Return [X, Y] of the center of cell containing provided text 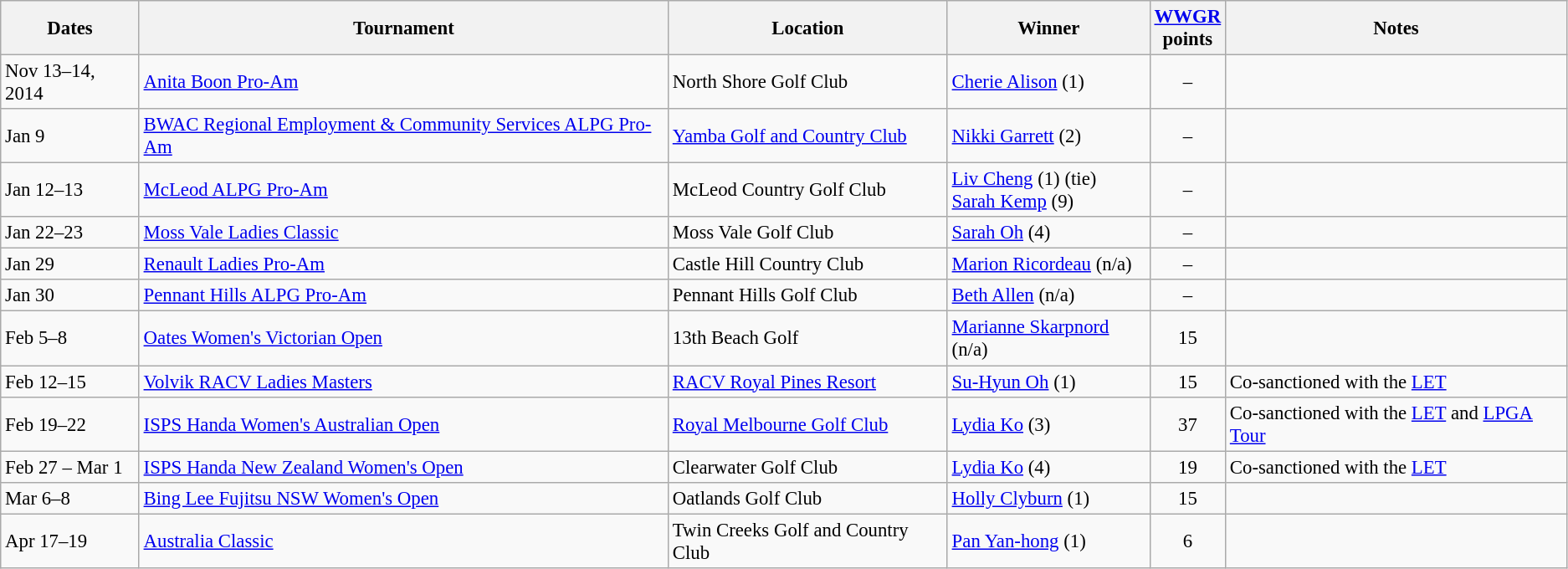
Twin Creeks Golf and Country Club [807, 541]
Jan 9 [70, 136]
Moss Vale Ladies Classic [403, 233]
McLeod ALPG Pro-Am [403, 191]
Yamba Golf and Country Club [807, 136]
Winner [1048, 28]
ISPS Handa New Zealand Women's Open [403, 467]
Volvik RACV Ladies Masters [403, 382]
Beth Allen (n/a) [1048, 295]
RACV Royal Pines Resort [807, 382]
37 [1187, 423]
North Shore Golf Club [807, 82]
Sarah Oh (4) [1048, 233]
Apr 17–19 [70, 541]
Lydia Ko (3) [1048, 423]
Jan 12–13 [70, 191]
6 [1187, 541]
Pennant Hills Golf Club [807, 295]
Castle Hill Country Club [807, 264]
Oatlands Golf Club [807, 498]
Co-sanctioned with the LET and LPGA Tour [1396, 423]
Renault Ladies Pro-Am [403, 264]
Moss Vale Golf Club [807, 233]
BWAC Regional Employment & Community Services ALPG Pro-Am [403, 136]
Feb 27 – Mar 1 [70, 467]
Pan Yan-hong (1) [1048, 541]
Bing Lee Fujitsu NSW Women's Open [403, 498]
Marianne Skarpnord (n/a) [1048, 338]
Nikki Garrett (2) [1048, 136]
Tournament [403, 28]
Pennant Hills ALPG Pro-Am [403, 295]
Holly Clyburn (1) [1048, 498]
Royal Melbourne Golf Club [807, 423]
Jan 30 [70, 295]
Location [807, 28]
Anita Boon Pro-Am [403, 82]
Su-Hyun Oh (1) [1048, 382]
19 [1187, 467]
Marion Ricordeau (n/a) [1048, 264]
Clearwater Golf Club [807, 467]
Feb 12–15 [70, 382]
Lydia Ko (4) [1048, 467]
Mar 6–8 [70, 498]
13th Beach Golf [807, 338]
Notes [1396, 28]
WWGRpoints [1187, 28]
Dates [70, 28]
Oates Women's Victorian Open [403, 338]
Feb 5–8 [70, 338]
Jan 29 [70, 264]
Nov 13–14, 2014 [70, 82]
Feb 19–22 [70, 423]
Cherie Alison (1) [1048, 82]
ISPS Handa Women's Australian Open [403, 423]
McLeod Country Golf Club [807, 191]
Liv Cheng (1) (tie) Sarah Kemp (9) [1048, 191]
Australia Classic [403, 541]
Jan 22–23 [70, 233]
